Scan for the cell matching the given text and deliver its [X, Y] coordinate at center. 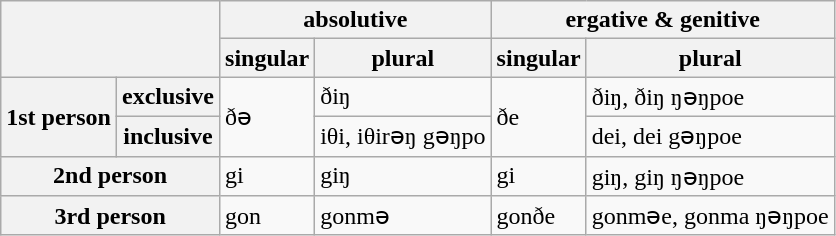
ðe [538, 116]
2nd person [110, 176]
1st person [59, 116]
dei, dei gəŋpoe [710, 136]
absolutive [356, 20]
giŋ [403, 176]
giŋ, giŋ ŋəŋpoe [710, 176]
ðiŋ [403, 97]
iθi, iθirəŋ gəŋpo [403, 136]
inclusive [168, 136]
gonmə [403, 216]
exclusive [168, 97]
3rd person [110, 216]
ðə [268, 116]
gonməe, gonma ŋəŋpoe [710, 216]
ðiŋ, ðiŋ ŋəŋpoe [710, 97]
ergative & genitive [662, 20]
gon [268, 216]
gonðe [538, 216]
